Locate the cell with the specified text and output its [X, Y] center coordinate. 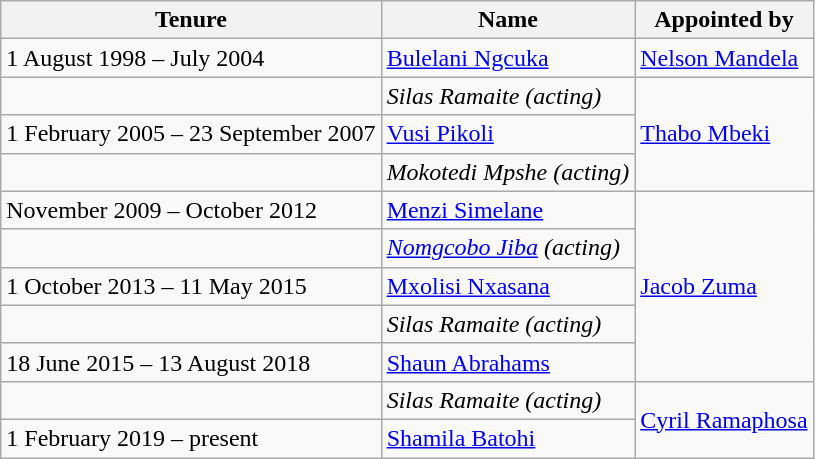
Cyril Ramaphosa [724, 419]
18 June 2015 – 13 August 2018 [191, 362]
Tenure [191, 20]
November 2009 – October 2012 [191, 210]
1 February 2005 – 23 September 2007 [191, 134]
Mokotedi Mpshe (acting) [508, 172]
Menzi Simelane [508, 210]
1 February 2019 – present [191, 438]
Nomgcobo Jiba (acting) [508, 248]
Bulelani Ngcuka [508, 58]
Shamila Batohi [508, 438]
Nelson Mandela [724, 58]
Shaun Abrahams [508, 362]
Thabo Mbeki [724, 134]
Vusi Pikoli [508, 134]
Name [508, 20]
1 August 1998 – July 2004 [191, 58]
Appointed by [724, 20]
1 October 2013 – 11 May 2015 [191, 286]
Jacob Zuma [724, 286]
Mxolisi Nxasana [508, 286]
